Search for the cell housing the specified text and yield its [X, Y] center coordinate. 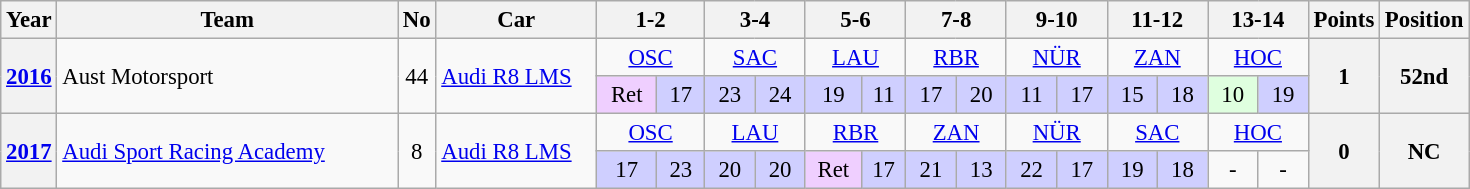
22 [1031, 170]
13 [981, 170]
44 [417, 76]
52nd [1424, 76]
10 [1233, 95]
11-12 [1158, 20]
Audi Sport Racing Academy [228, 152]
Car [516, 20]
Position [1424, 20]
1-2 [651, 20]
3-4 [756, 20]
1 [1344, 76]
0 [1344, 152]
Year [29, 20]
2017 [29, 152]
NC [1424, 152]
9-10 [1056, 20]
21 [931, 170]
5-6 [856, 20]
24 [780, 95]
15 [1132, 95]
8 [417, 152]
Aust Motorsport [228, 76]
7-8 [956, 20]
Points [1344, 20]
13-14 [1258, 20]
2016 [29, 76]
No [417, 20]
Team [228, 20]
